Capture the cell that displays the provided text and extract its [x, y] central coordinate. 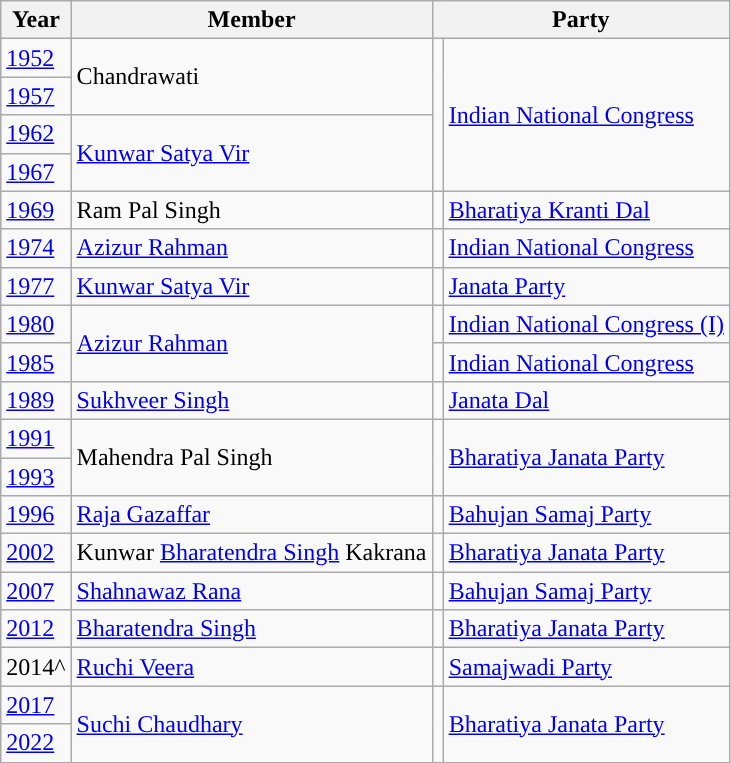
Member [252, 20]
2007 [36, 591]
2012 [36, 629]
Kunwar Bharatendra Singh Kakrana [252, 553]
Year [36, 20]
2022 [36, 743]
Sukhveer Singh [252, 400]
1985 [36, 362]
Indian National Congress (I) [586, 324]
1952 [36, 58]
Samajwadi Party [586, 667]
Raja Gazaffar [252, 515]
2017 [36, 705]
Bharatiya Kranti Dal [586, 210]
Party [580, 20]
Shahnawaz Rana [252, 591]
2014^ [36, 667]
1996 [36, 515]
1974 [36, 248]
Janata Dal [586, 400]
Bharatendra Singh [252, 629]
1957 [36, 96]
Chandrawati [252, 77]
1962 [36, 134]
1993 [36, 477]
1989 [36, 400]
1977 [36, 286]
Ruchi Veera [252, 667]
1967 [36, 172]
1991 [36, 438]
Janata Party [586, 286]
Suchi Chaudhary [252, 724]
Ram Pal Singh [252, 210]
Mahendra Pal Singh [252, 457]
1980 [36, 324]
2002 [36, 553]
1969 [36, 210]
